Search for the cell housing the specified text and yield its (x, y) center coordinate. 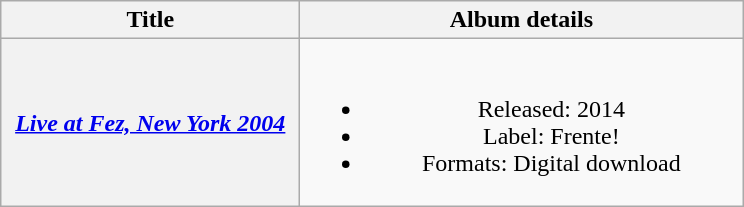
Title (150, 20)
Album details (522, 20)
Released: 2014Label: Frente!Formats: Digital download (522, 122)
Live at Fez, New York 2004 (150, 122)
